Return (X, Y) of the center of cell containing provided text 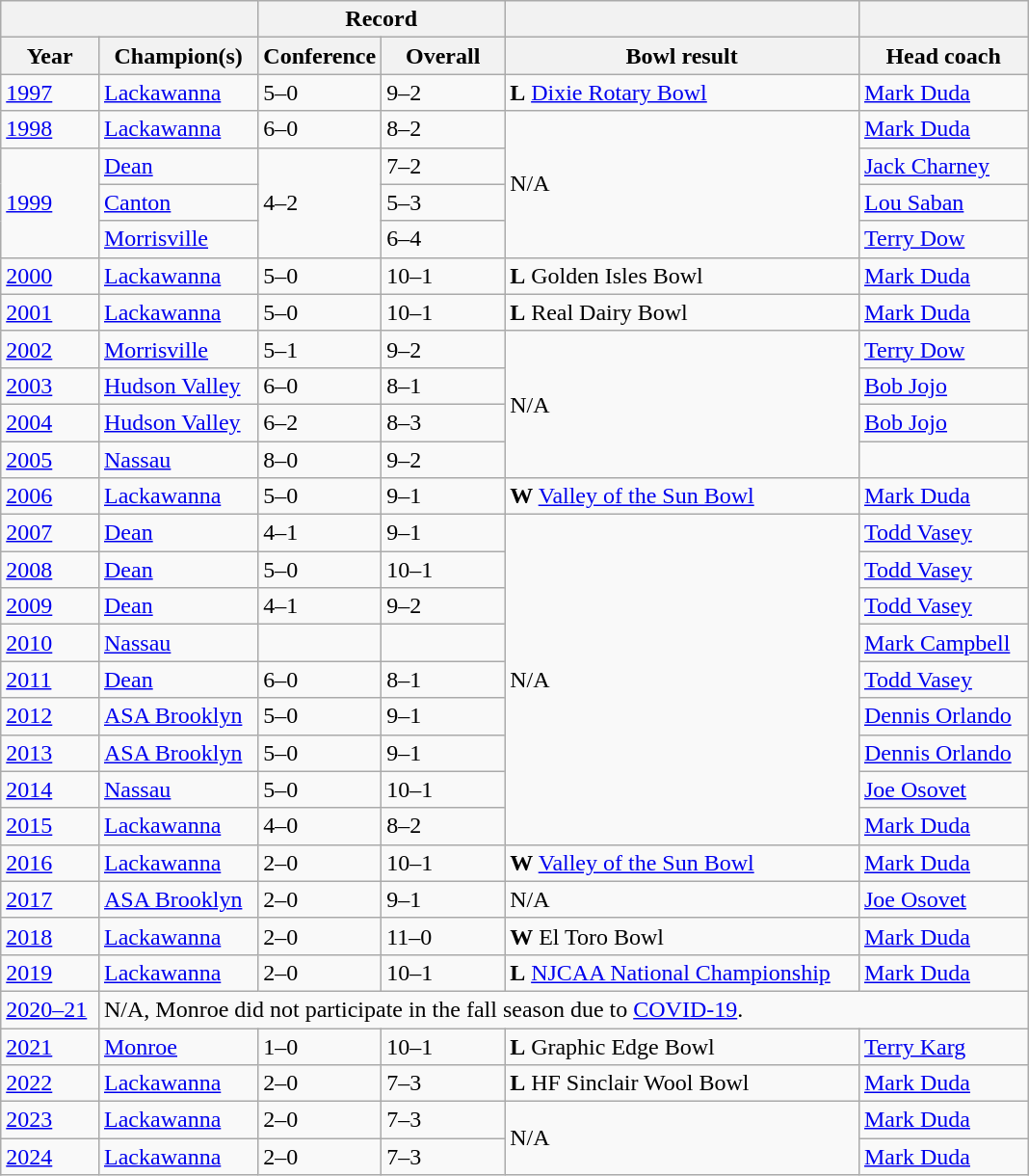
2022 (50, 1083)
2023 (50, 1120)
L HF Sinclair Wool Bowl (682, 1083)
2020–21 (50, 1009)
2001 (50, 312)
2000 (50, 276)
2010 (50, 643)
2016 (50, 863)
2011 (50, 680)
2017 (50, 899)
2015 (50, 826)
1997 (50, 93)
4–0 (320, 826)
Lou Saban (942, 202)
Record (382, 19)
Mark Campbell (942, 643)
8–0 (320, 460)
2006 (50, 496)
Head coach (942, 56)
6–2 (320, 422)
2009 (50, 606)
1998 (50, 129)
L Dixie Rotary Bowl (682, 93)
L NJCAA National Championship (682, 973)
11–0 (443, 936)
2021 (50, 1046)
8–3 (443, 422)
Canton (177, 202)
2014 (50, 789)
Terry Karg (942, 1046)
Jack Charney (942, 166)
N/A, Monroe did not participate in the fall season due to COVID-19. (563, 1009)
7–2 (443, 166)
2013 (50, 753)
2007 (50, 533)
2004 (50, 422)
W El Toro Bowl (682, 936)
6–4 (443, 239)
2019 (50, 973)
5–1 (320, 349)
2018 (50, 936)
1–0 (320, 1046)
4–2 (320, 202)
2002 (50, 349)
L Real Dairy Bowl (682, 312)
Conference (320, 56)
2003 (50, 386)
Year (50, 56)
2024 (50, 1157)
2005 (50, 460)
L Golden Isles Bowl (682, 276)
Bowl result (682, 56)
L Graphic Edge Bowl (682, 1046)
Overall (443, 56)
1999 (50, 202)
2008 (50, 570)
2012 (50, 716)
Monroe (177, 1046)
5–3 (443, 202)
Champion(s) (177, 56)
